Provide the [x, y] coordinate of the cell's center where the given text is located.  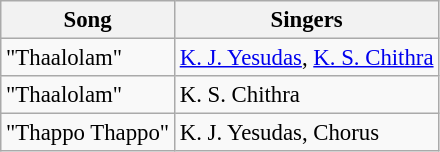
K. S. Chithra [306, 95]
Song [88, 20]
Singers [306, 20]
K. J. Yesudas, Chorus [306, 133]
"Thappo Thappo" [88, 133]
K. J. Yesudas, K. S. Chithra [306, 58]
